Locate the cell with the specified text and output its [X, Y] center coordinate. 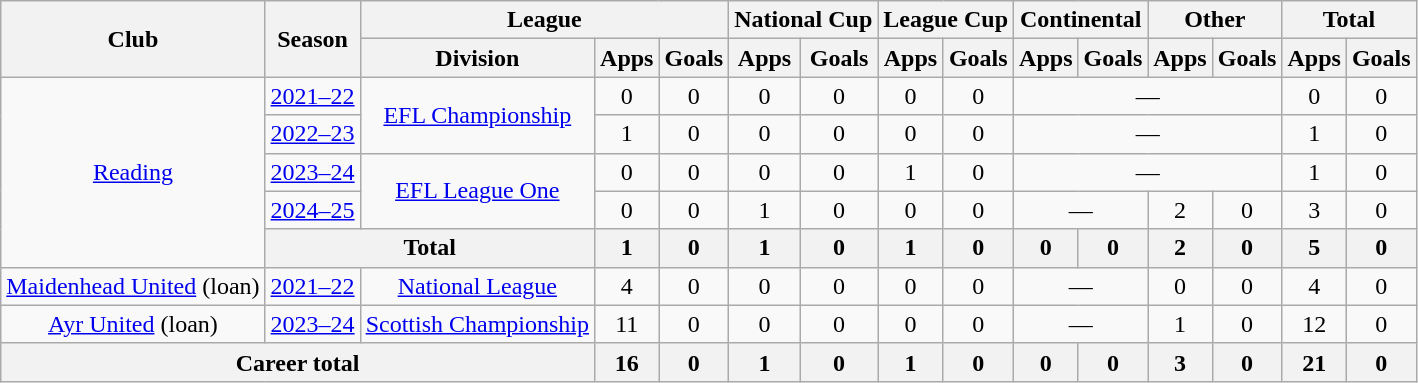
Continental [1081, 20]
Other [1215, 20]
Club [133, 39]
Reading [133, 172]
21 [1314, 362]
Season [312, 39]
Division [477, 58]
National Cup [804, 20]
Scottish Championship [477, 324]
EFL Championship [477, 115]
League [544, 20]
League Cup [946, 20]
EFL League One [477, 191]
Career total [298, 362]
2024–25 [312, 210]
Maidenhead United (loan) [133, 286]
Ayr United (loan) [133, 324]
National League [477, 286]
5 [1314, 248]
11 [627, 324]
2022–23 [312, 134]
16 [627, 362]
12 [1314, 324]
